Identify which cell holds the provided text, then report its (x, y) central coordinate. 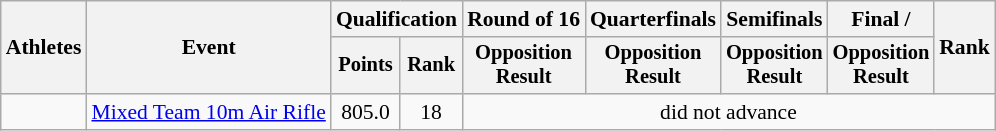
Final / (882, 19)
Points (366, 66)
Mixed Team 10m Air Rifle (208, 112)
18 (431, 112)
Round of 16 (524, 19)
Athletes (44, 48)
Semifinals (774, 19)
Qualification (396, 19)
Quarterfinals (653, 19)
did not advance (728, 112)
Event (208, 48)
805.0 (366, 112)
